Locate the cell with the specified text and output its [X, Y] center coordinate. 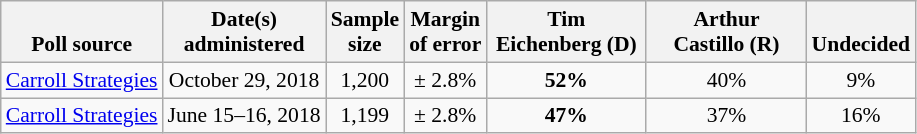
37% [726, 116]
1,200 [365, 80]
47% [566, 116]
TimEichenberg (D) [566, 32]
16% [861, 116]
ArthurCastillo (R) [726, 32]
Date(s)administered [244, 32]
9% [861, 80]
40% [726, 80]
June 15–16, 2018 [244, 116]
1,199 [365, 116]
October 29, 2018 [244, 80]
Undecided [861, 32]
Poll source [82, 32]
52% [566, 80]
Marginof error [445, 32]
Samplesize [365, 32]
